Provide the (X, Y) coordinate of the cell's center where the given text is located.  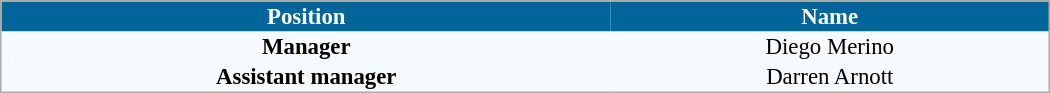
Darren Arnott (830, 77)
Position (306, 16)
Assistant manager (306, 77)
Manager (306, 47)
Name (830, 16)
Diego Merino (830, 47)
